Output the [x, y] coordinate of the center of the cell containing the given text.  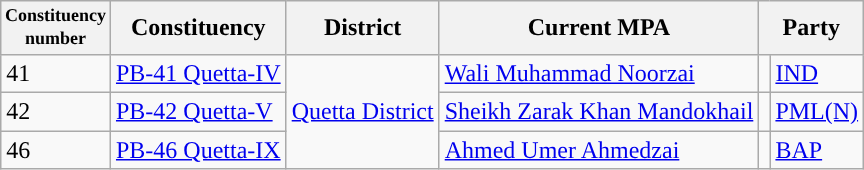
PML(N) [817, 111]
42 [56, 111]
Wali Muhammad Noorzai [599, 73]
Quetta District [362, 111]
PB-42 Quetta-V [198, 111]
Sheikh Zarak Khan Mandokhail [599, 111]
Ahmed Umer Ahmedzai [599, 150]
PB-41 Quetta-IV [198, 73]
41 [56, 73]
BAP [817, 150]
46 [56, 150]
IND [817, 73]
PB-46 Quetta-IX [198, 150]
Current MPA [599, 28]
District [362, 28]
Constituency [198, 28]
Constituency number [56, 28]
Party [812, 28]
